Return (X, Y) of the center of cell containing provided text 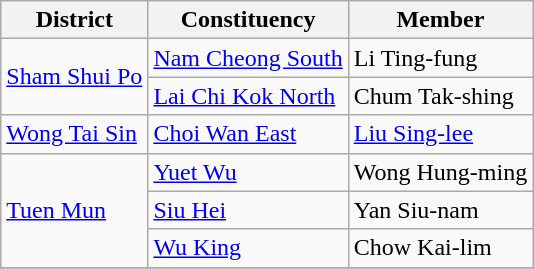
Constituency (248, 20)
Yuet Wu (248, 172)
Wong Hung-ming (440, 172)
Wu King (248, 248)
Member (440, 20)
Siu Hei (248, 210)
Lai Chi Kok North (248, 96)
Tuen Mun (74, 210)
Yan Siu-nam (440, 210)
District (74, 20)
Liu Sing-lee (440, 134)
Choi Wan East (248, 134)
Sham Shui Po (74, 77)
Wong Tai Sin (74, 134)
Chow Kai-lim (440, 248)
Chum Tak-shing (440, 96)
Nam Cheong South (248, 58)
Li Ting-fung (440, 58)
